For the text-containing cell, return its midpoint in (x, y) coordinate format. 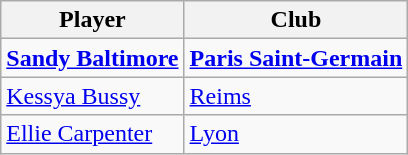
Paris Saint-Germain (296, 58)
Reims (296, 96)
Ellie Carpenter (92, 134)
Club (296, 20)
Player (92, 20)
Lyon (296, 134)
Sandy Baltimore (92, 58)
Kessya Bussy (92, 96)
